Locate the cell with the specified text and output its [X, Y] center coordinate. 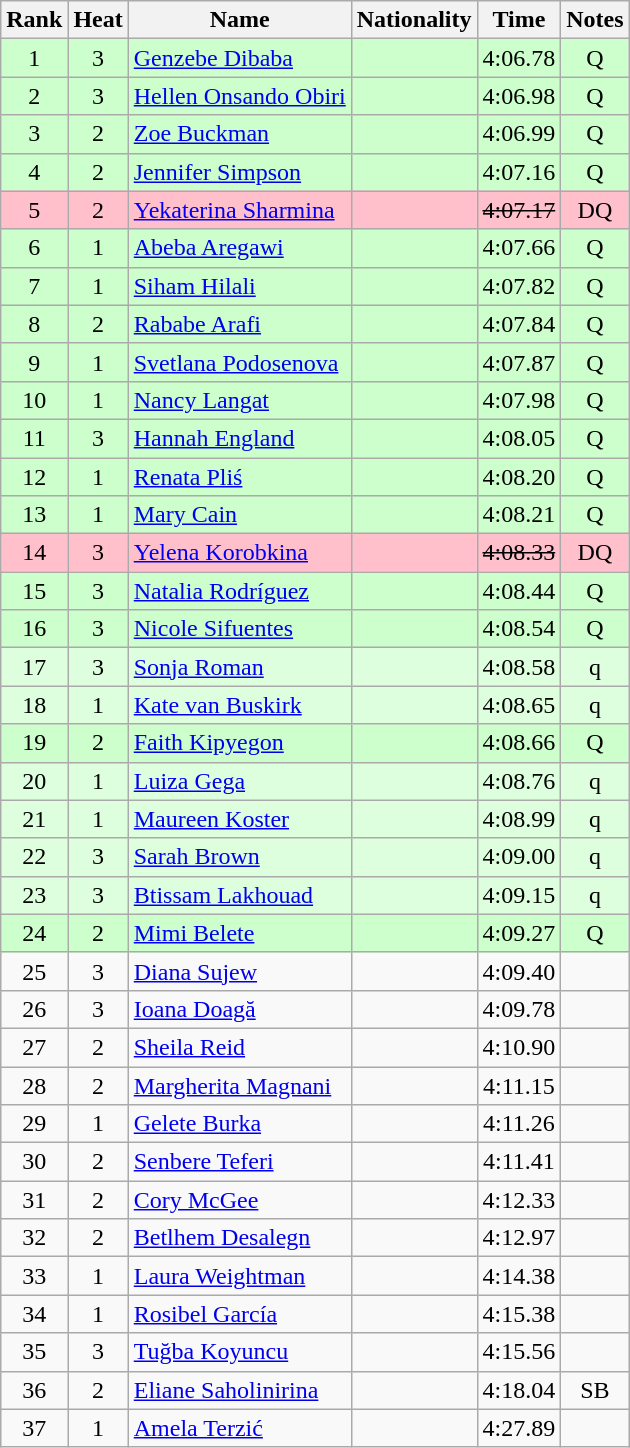
25 [34, 971]
Senbere Teferi [240, 1162]
4:08.54 [519, 629]
Genzebe Dibaba [240, 58]
4:07.66 [519, 248]
4:15.56 [519, 1352]
4:09.15 [519, 895]
19 [34, 743]
4:08.05 [519, 438]
4:07.84 [519, 324]
Zoe Buckman [240, 134]
33 [34, 1276]
Sarah Brown [240, 857]
Time [519, 20]
Yelena Korobkina [240, 553]
24 [34, 933]
22 [34, 857]
4:09.40 [519, 971]
Btissam Lakhouad [240, 895]
26 [34, 1009]
4:15.38 [519, 1314]
SB [595, 1390]
5 [34, 210]
21 [34, 819]
4:09.27 [519, 933]
4:27.89 [519, 1428]
28 [34, 1085]
Diana Sujew [240, 971]
Yekaterina Sharmina [240, 210]
Ioana Doagă [240, 1009]
4:06.78 [519, 58]
4:08.21 [519, 515]
Renata Pliś [240, 477]
4:18.04 [519, 1390]
Sheila Reid [240, 1047]
4:11.15 [519, 1085]
Heat [98, 20]
Mimi Belete [240, 933]
Gelete Burka [240, 1124]
Nancy Langat [240, 400]
4:12.33 [519, 1200]
30 [34, 1162]
Eliane Saholinirina [240, 1390]
13 [34, 515]
4:07.17 [519, 210]
20 [34, 781]
4:07.16 [519, 172]
Nationality [414, 20]
4:11.41 [519, 1162]
31 [34, 1200]
4:14.38 [519, 1276]
4:07.98 [519, 400]
Amela Terzić [240, 1428]
Hellen Onsando Obiri [240, 96]
Maureen Koster [240, 819]
Tuğba Koyuncu [240, 1352]
32 [34, 1238]
4:08.33 [519, 553]
37 [34, 1428]
Hannah England [240, 438]
8 [34, 324]
4:08.58 [519, 667]
17 [34, 667]
4:06.99 [519, 134]
Abeba Aregawi [240, 248]
Faith Kipyegon [240, 743]
6 [34, 248]
4:09.00 [519, 857]
Siham Hilali [240, 286]
Jennifer Simpson [240, 172]
Luiza Gega [240, 781]
Rababe Arafi [240, 324]
4:06.98 [519, 96]
15 [34, 591]
14 [34, 553]
4:08.66 [519, 743]
11 [34, 438]
18 [34, 705]
Mary Cain [240, 515]
4:08.44 [519, 591]
7 [34, 286]
Notes [595, 20]
Cory McGee [240, 1200]
Laura Weightman [240, 1276]
4:08.76 [519, 781]
4:10.90 [519, 1047]
29 [34, 1124]
4:07.87 [519, 362]
34 [34, 1314]
Rosibel García [240, 1314]
4:08.65 [519, 705]
Svetlana Podosenova [240, 362]
Margherita Magnani [240, 1085]
35 [34, 1352]
Natalia Rodríguez [240, 591]
Betlhem Desalegn [240, 1238]
27 [34, 1047]
Kate van Buskirk [240, 705]
9 [34, 362]
4:12.97 [519, 1238]
Rank [34, 20]
Sonja Roman [240, 667]
4 [34, 172]
Nicole Sifuentes [240, 629]
4:07.82 [519, 286]
4:11.26 [519, 1124]
10 [34, 400]
16 [34, 629]
4:08.20 [519, 477]
23 [34, 895]
36 [34, 1390]
4:08.99 [519, 819]
Name [240, 20]
4:09.78 [519, 1009]
12 [34, 477]
